Capture the cell that displays the provided text and extract its (X, Y) central coordinate. 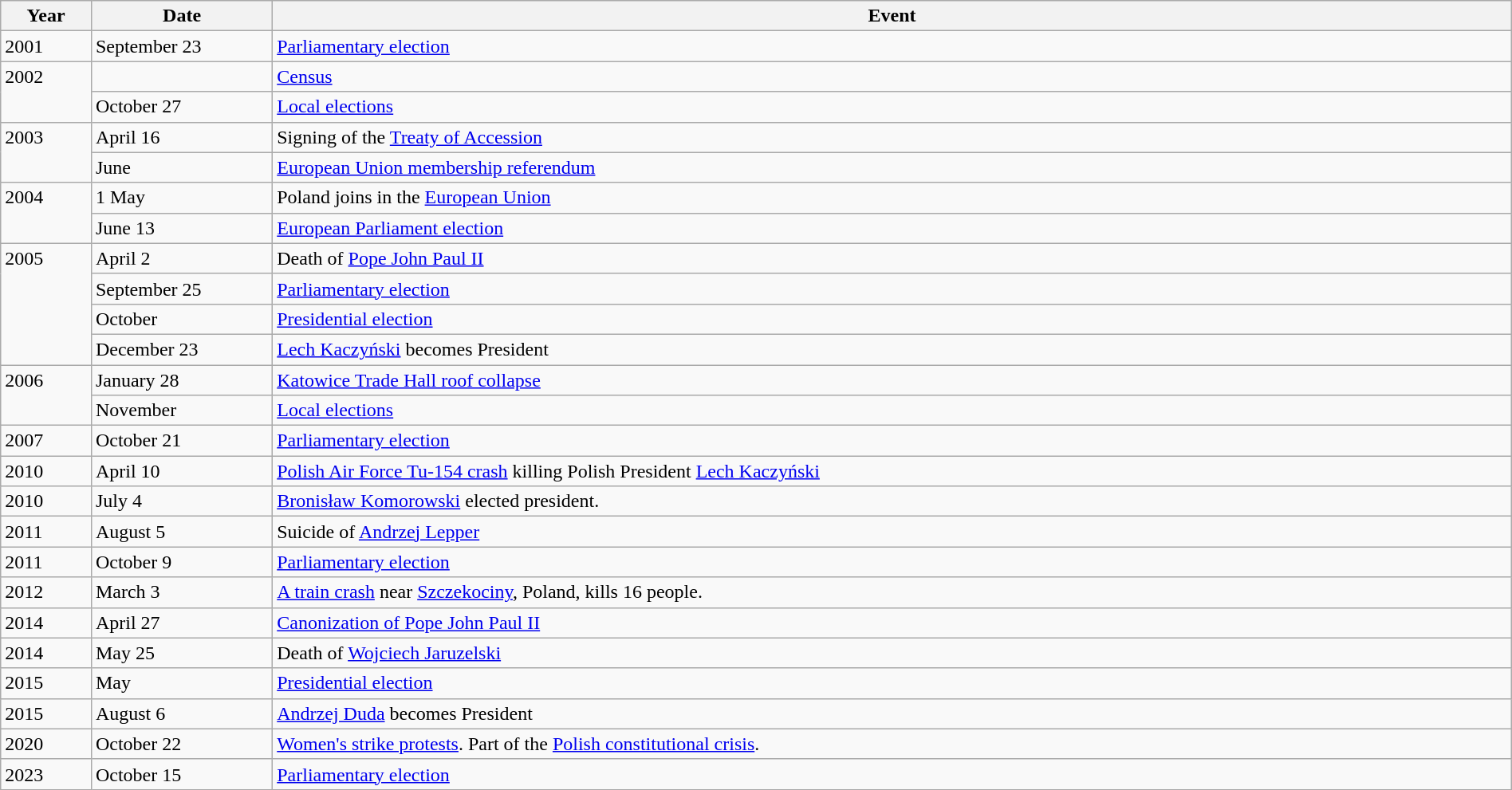
2001 (46, 46)
2023 (46, 774)
Lech Kaczyński becomes President (892, 349)
European Parliament election (892, 228)
2007 (46, 441)
Women's strike protests. Part of the Polish constitutional crisis. (892, 744)
October 15 (182, 774)
September 23 (182, 46)
A train crash near Szczekociny, Poland, kills 16 people. (892, 592)
Signing of the Treaty of Accession (892, 137)
2004 (46, 213)
Katowice Trade Hall roof collapse (892, 380)
1 May (182, 198)
Census (892, 77)
Death of Wojciech Jaruzelski (892, 653)
2006 (46, 395)
April 16 (182, 137)
April 2 (182, 258)
April 10 (182, 471)
Death of Pope John Paul II (892, 258)
October 27 (182, 107)
May (182, 683)
2002 (46, 92)
June (182, 167)
Andrzej Duda becomes President (892, 713)
Date (182, 16)
Polish Air Force Tu-154 crash killing Polish President Lech Kaczyński (892, 471)
June 13 (182, 228)
Canonization of Pope John Paul II (892, 623)
May 25 (182, 653)
Bronisław Komorowski elected president. (892, 501)
2020 (46, 744)
January 28 (182, 380)
March 3 (182, 592)
Event (892, 16)
2005 (46, 304)
November (182, 411)
August 6 (182, 713)
Suicide of Andrzej Lepper (892, 532)
October 9 (182, 562)
October 22 (182, 744)
Poland joins in the European Union (892, 198)
August 5 (182, 532)
December 23 (182, 349)
September 25 (182, 289)
July 4 (182, 501)
October 21 (182, 441)
Year (46, 16)
2012 (46, 592)
October (182, 319)
April 27 (182, 623)
2003 (46, 152)
European Union membership referendum (892, 167)
